Find where the given text appears and provide that cell's center as [x, y] coordinate. 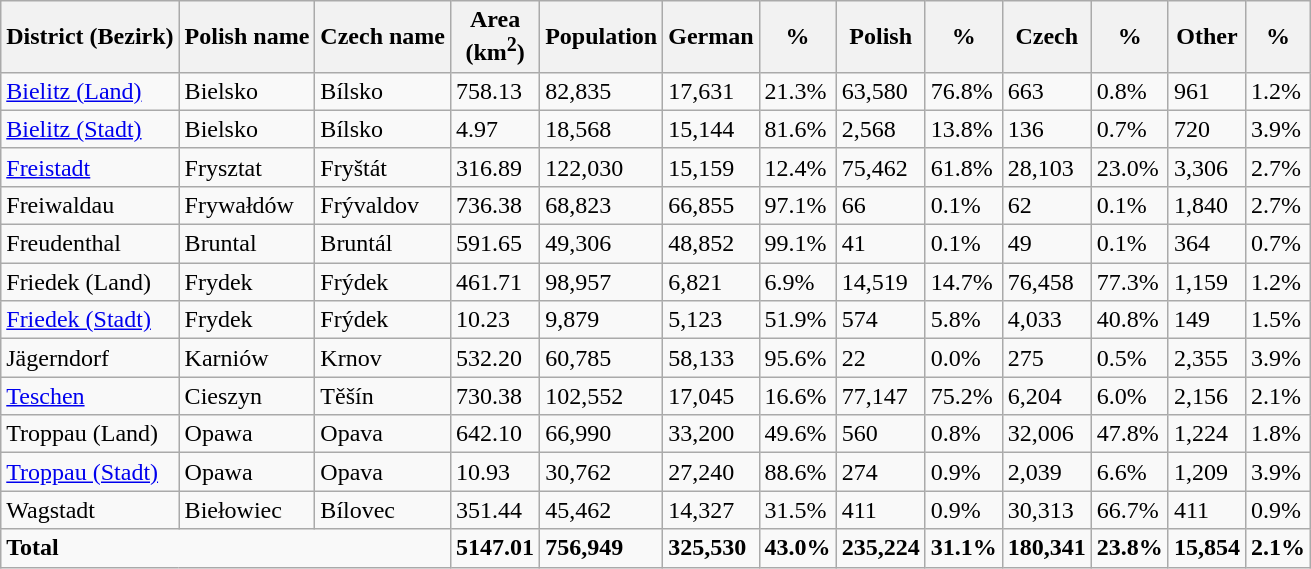
49.6% [798, 434]
Frývaldov [383, 205]
Polish name [247, 37]
1,224 [1206, 434]
15,159 [711, 167]
10.93 [496, 472]
32,006 [1046, 434]
76.8% [964, 91]
German [711, 37]
325,530 [711, 548]
66 [880, 205]
6.0% [1130, 396]
642.10 [496, 434]
Total [226, 548]
5147.01 [496, 548]
17,045 [711, 396]
136 [1046, 129]
98,957 [602, 282]
14.7% [964, 282]
6,204 [1046, 396]
Other [1206, 37]
43.0% [798, 548]
Freiwaldau [90, 205]
274 [880, 472]
81.6% [798, 129]
Teschen [90, 396]
Friedek (Land) [90, 282]
68,823 [602, 205]
99.1% [798, 244]
149 [1206, 320]
961 [1206, 91]
Frywałdów [247, 205]
Troppau (Stadt) [90, 472]
1,159 [1206, 282]
Bielitz (Land) [90, 91]
75.2% [964, 396]
235,224 [880, 548]
10.23 [496, 320]
Area(km2) [496, 37]
758.13 [496, 91]
461.71 [496, 282]
17,631 [711, 91]
95.6% [798, 358]
3,306 [1206, 167]
6,821 [711, 282]
Polish [880, 37]
66,855 [711, 205]
27,240 [711, 472]
23.8% [1130, 548]
2,355 [1206, 358]
13.8% [964, 129]
16.6% [798, 396]
77,147 [880, 396]
351.44 [496, 510]
Frysztat [247, 167]
12.4% [798, 167]
30,762 [602, 472]
Czech [1046, 37]
61.8% [964, 167]
6.9% [798, 282]
532.20 [496, 358]
4,033 [1046, 320]
77.3% [1130, 282]
Fryštát [383, 167]
41 [880, 244]
40.8% [1130, 320]
23.0% [1130, 167]
0.5% [1130, 358]
66.7% [1130, 510]
1.5% [1278, 320]
Friedek (Stadt) [90, 320]
Population [602, 37]
6.6% [1130, 472]
66,990 [602, 434]
5,123 [711, 320]
1,209 [1206, 472]
122,030 [602, 167]
0.0% [964, 358]
2,156 [1206, 396]
Jägerndorf [90, 358]
30,313 [1046, 510]
Bruntal [247, 244]
49,306 [602, 244]
33,200 [711, 434]
Troppau (Land) [90, 434]
Těšín [383, 396]
Bílovec [383, 510]
Karniów [247, 358]
22 [880, 358]
102,552 [602, 396]
31.5% [798, 510]
Biełowiec [247, 510]
756,949 [602, 548]
316.89 [496, 167]
560 [880, 434]
Bielitz (Stadt) [90, 129]
Bruntál [383, 244]
5.8% [964, 320]
21.3% [798, 91]
47.8% [1130, 434]
4.97 [496, 129]
591.65 [496, 244]
51.9% [798, 320]
Czech name [383, 37]
574 [880, 320]
Freudenthal [90, 244]
76,458 [1046, 282]
9,879 [602, 320]
88.6% [798, 472]
District (Bezirk) [90, 37]
31.1% [964, 548]
63,580 [880, 91]
18,568 [602, 129]
736.38 [496, 205]
730.38 [496, 396]
Freistadt [90, 167]
Cieszyn [247, 396]
Wagstadt [90, 510]
Krnov [383, 358]
62 [1046, 205]
75,462 [880, 167]
275 [1046, 358]
14,519 [880, 282]
28,103 [1046, 167]
15,854 [1206, 548]
1,840 [1206, 205]
82,835 [602, 91]
45,462 [602, 510]
1.8% [1278, 434]
49 [1046, 244]
2,568 [880, 129]
663 [1046, 91]
364 [1206, 244]
14,327 [711, 510]
2,039 [1046, 472]
48,852 [711, 244]
15,144 [711, 129]
60,785 [602, 358]
58,133 [711, 358]
180,341 [1046, 548]
97.1% [798, 205]
720 [1206, 129]
